Extract the (x, y) coordinate from the center of the cell holding the provided text.  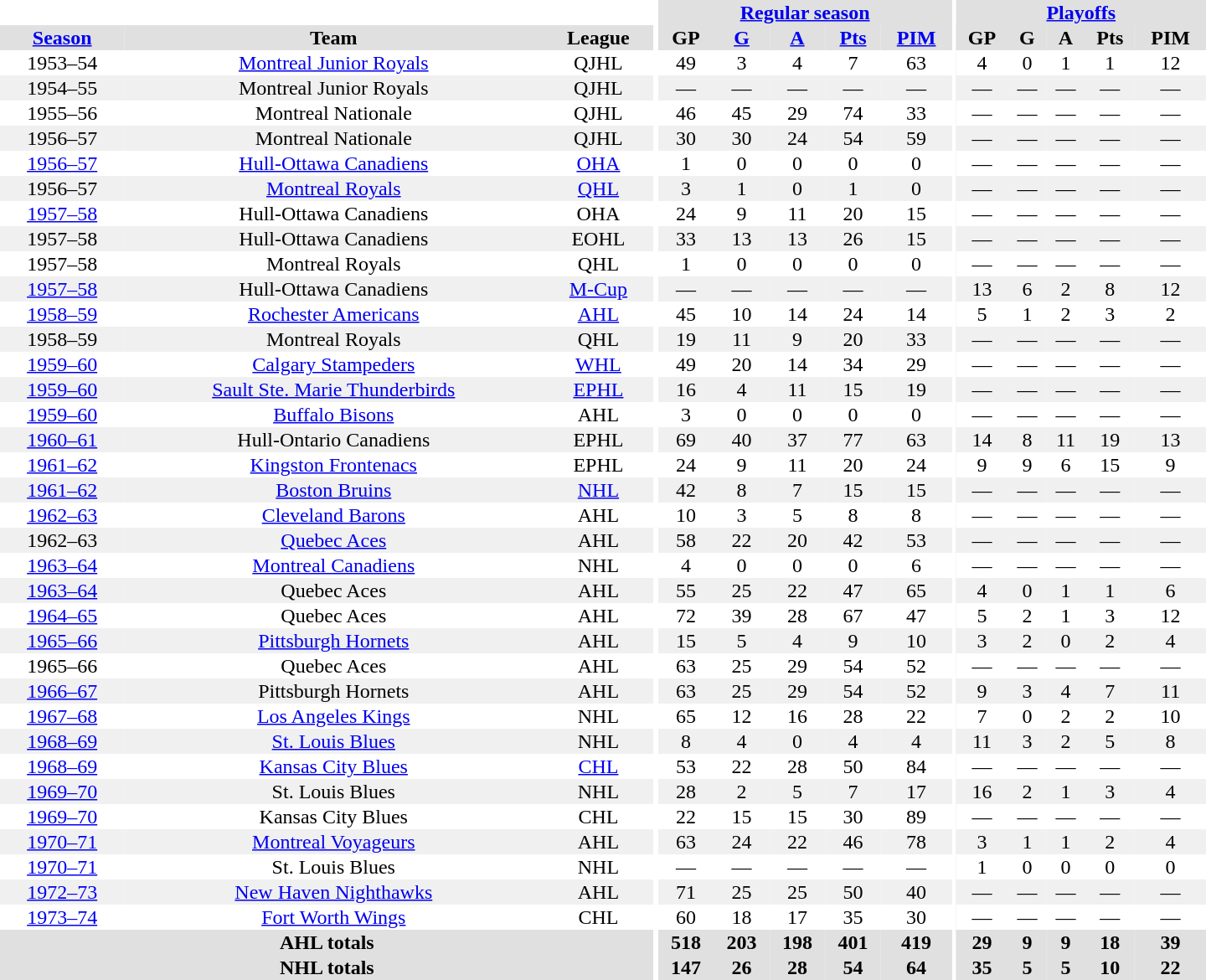
Kingston Frontenacs (333, 465)
1972–73 (62, 892)
518 (686, 942)
74 (853, 113)
58 (686, 540)
Team (333, 38)
WHL (598, 364)
1973–74 (62, 917)
34 (853, 364)
147 (686, 967)
Sault Ste. Marie Thunderbirds (333, 389)
1955–56 (62, 113)
Montreal Voyageurs (333, 842)
1967–68 (62, 716)
Calgary Stampeders (333, 364)
67 (853, 616)
1953–54 (62, 63)
78 (916, 842)
1960–61 (62, 440)
Buffalo Bisons (333, 415)
203 (741, 942)
New Haven Nighthawks (333, 892)
Rochester Americans (333, 314)
1954–55 (62, 88)
419 (916, 942)
60 (686, 917)
72 (686, 616)
Montreal Canadiens (333, 565)
Regular season (806, 13)
EOHL (598, 239)
1966–67 (62, 691)
77 (853, 440)
37 (797, 440)
Hull-Ontario Canadiens (333, 440)
55 (686, 591)
198 (797, 942)
Cleveland Barons (333, 515)
Playoffs (1081, 13)
64 (916, 967)
Los Angeles Kings (333, 716)
League (598, 38)
M-Cup (598, 289)
89 (916, 817)
Season (62, 38)
Boston Bruins (333, 490)
1964–65 (62, 616)
AHL totals (327, 942)
Fort Worth Wings (333, 917)
69 (686, 440)
59 (916, 138)
71 (686, 892)
401 (853, 942)
84 (916, 766)
NHL totals (327, 967)
